Extract the [X, Y] coordinate from the center of the cell holding the provided text.  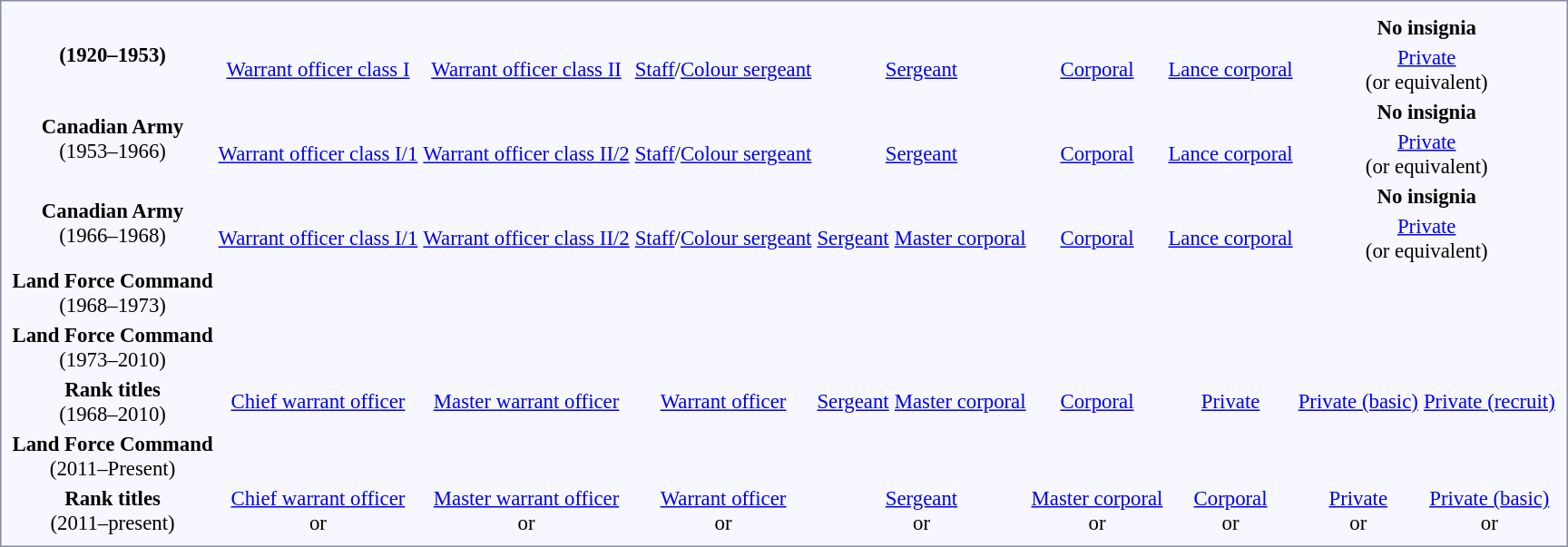
Master warrant officer or [526, 510]
Chief warrant officer or [318, 510]
(1920–1953) [113, 54]
Warrant officer class II [526, 69]
Chief warrant officer [318, 401]
Master warrant officer [526, 401]
Warrant officer class I [318, 69]
Private [1230, 401]
Warrant officer or [723, 510]
Land Force Command(2011–Present) [113, 455]
Land Force Command(1968–1973) [113, 292]
Canadian Army(1966–1968) [113, 223]
Rank titles(1968–2010) [113, 401]
Warrant officer [723, 401]
Corporal or [1230, 510]
Sergeant or [922, 510]
Private (recruit) [1489, 401]
Land Force Command(1973–2010) [113, 347]
Private (basic) [1357, 401]
Canadian Army(1953–1966) [113, 139]
Private (basic) or [1489, 510]
Master corporal or [1097, 510]
Private or [1357, 510]
Rank titles(2011–present) [113, 510]
